From the cell containing the given text, extract its center point as [x, y] coordinate. 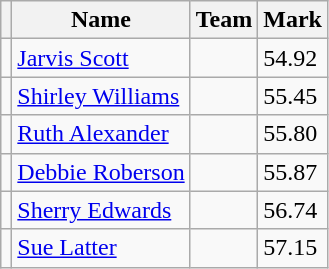
56.74 [293, 210]
Sherry Edwards [101, 210]
Sue Latter [101, 248]
Mark [293, 20]
55.45 [293, 96]
Shirley Williams [101, 96]
Jarvis Scott [101, 58]
54.92 [293, 58]
Name [101, 20]
55.87 [293, 172]
57.15 [293, 248]
Team [224, 20]
Debbie Roberson [101, 172]
55.80 [293, 134]
Ruth Alexander [101, 134]
